Provide the [X, Y] coordinate of the cell's center where the given text is located.  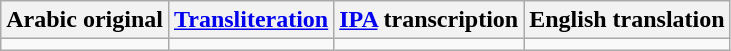
Arabic original [85, 20]
Transliteration [250, 20]
English translation [627, 20]
IPA transcription [429, 20]
